Find where the given text appears and provide that cell's center as (X, Y) coordinate. 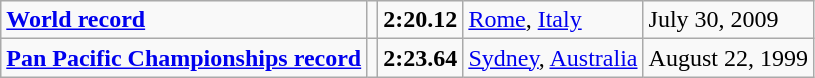
Pan Pacific Championships record (184, 58)
August 22, 1999 (728, 58)
Sydney, Australia (553, 58)
World record (184, 20)
Rome, Italy (553, 20)
July 30, 2009 (728, 20)
2:23.64 (420, 58)
2:20.12 (420, 20)
